For the text-containing cell, return its midpoint in [X, Y] coordinate format. 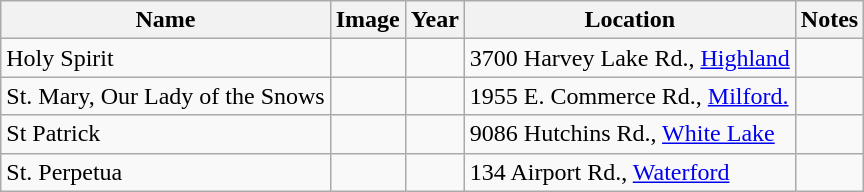
St Patrick [166, 134]
Holy Spirit [166, 58]
9086 Hutchins Rd., White Lake [630, 134]
134 Airport Rd., Waterford [630, 172]
Location [630, 20]
Notes [829, 20]
3700 Harvey Lake Rd., Highland [630, 58]
St. Mary, Our Lady of the Snows [166, 96]
Image [368, 20]
St. Perpetua [166, 172]
Name [166, 20]
Year [434, 20]
1955 E. Commerce Rd., Milford. [630, 96]
